Return the (X, Y) coordinate for the center point of the cell that contains the specified text.  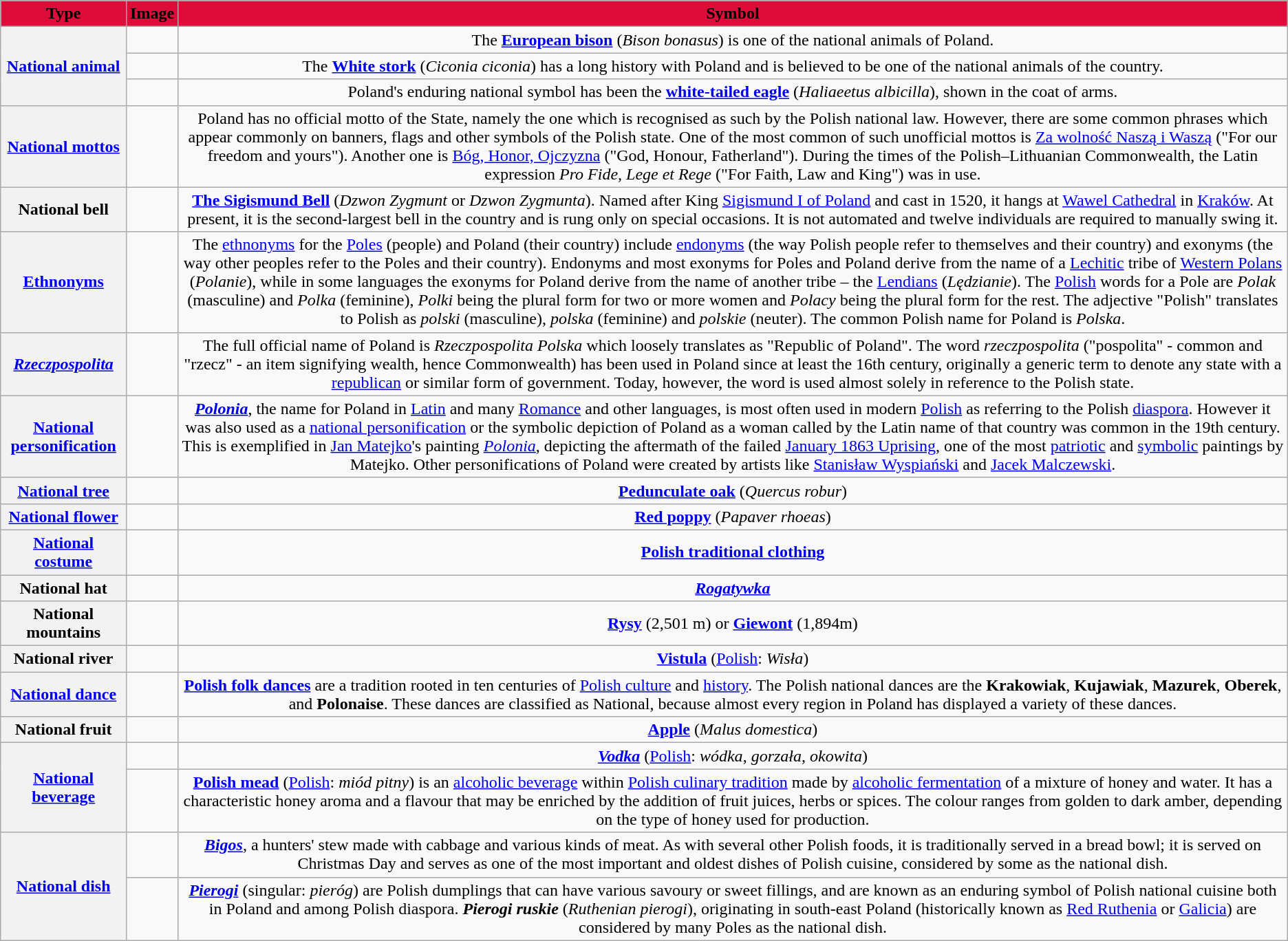
Vodka (Polish: wódka, gorzała, okowita) (733, 756)
Rzeczpospolita (63, 364)
Vistula (Polish: Wisła) (733, 659)
National animal (63, 66)
Symbol (733, 14)
Ethnonyms (63, 282)
National flower (63, 517)
National personification (63, 436)
National dance (63, 695)
Pedunculate oak (Quercus robur) (733, 490)
The European bison (Bison bonasus) is one of the national animals of Poland. (733, 40)
National river (63, 659)
National costume (63, 552)
Apple (Malus domestica) (733, 730)
Type (63, 14)
Red poppy (Papaver rhoeas) (733, 517)
The White stork (Ciconia ciconia) has a long history with Poland and is believed to be one of the national animals of the country. (733, 66)
Polish traditional clothing (733, 552)
National bell (63, 209)
National mountains (63, 623)
National beverage (63, 788)
National mottos (63, 146)
Rysy (2,501 m) or Giewont (1,894m) (733, 623)
National tree (63, 490)
National dish (63, 886)
Rogatywka (733, 588)
National fruit (63, 730)
National hat (63, 588)
Image (153, 14)
Poland's enduring national symbol has been the white-tailed eagle (Haliaeetus albicilla), shown in the coat of arms. (733, 92)
